Search for the cell housing the specified text and yield its (x, y) center coordinate. 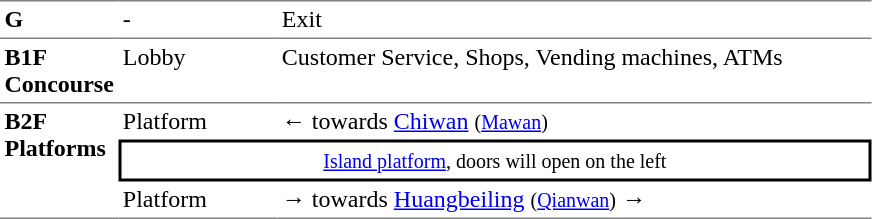
Exit (574, 19)
Lobby (198, 71)
- (198, 19)
Customer Service, Shops, Vending machines, ATMs (574, 71)
← towards Chiwan (Mawan) (574, 122)
B1FConcourse (59, 71)
G (59, 19)
Island platform, doors will open on the left (494, 161)
Platform (198, 122)
